Return the (X, Y) coordinate for the center point of the cell that contains the specified text.  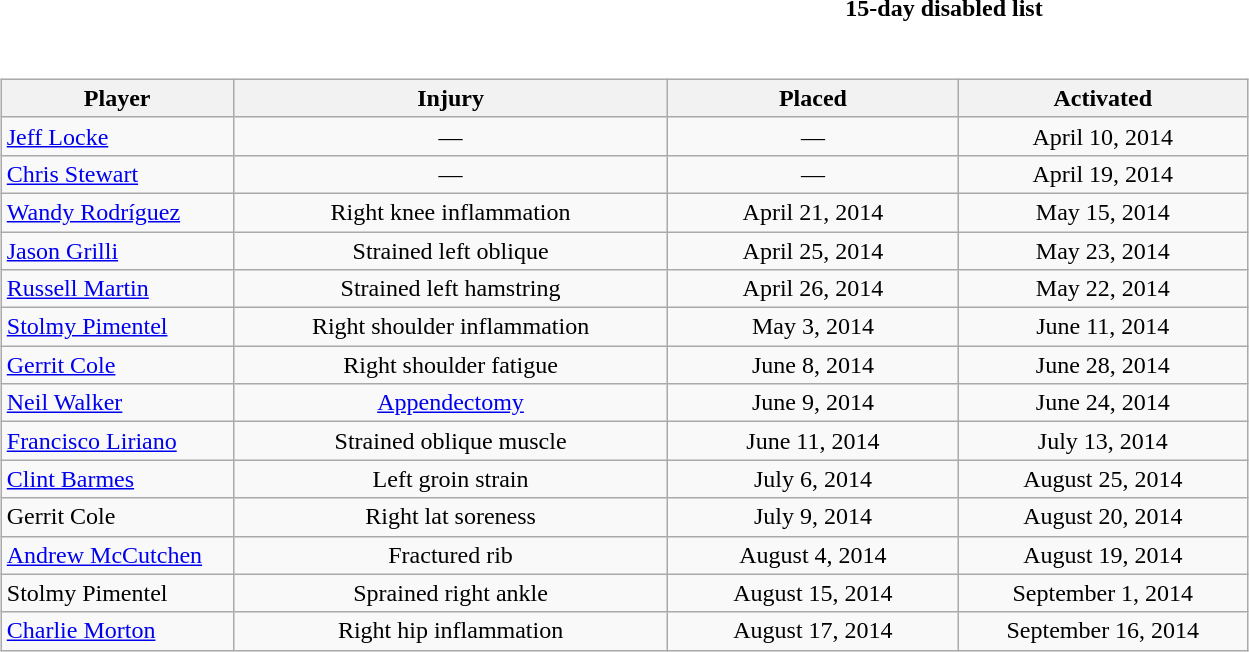
Right shoulder fatigue (450, 365)
Francisco Liriano (117, 441)
June 8, 2014 (813, 365)
Andrew McCutchen (117, 555)
Strained oblique muscle (450, 441)
July 13, 2014 (1103, 441)
April 19, 2014 (1103, 174)
Right shoulder inflammation (450, 327)
Activated (1103, 98)
April 10, 2014 (1103, 136)
April 25, 2014 (813, 251)
May 22, 2014 (1103, 289)
July 9, 2014 (813, 517)
April 26, 2014 (813, 289)
August 15, 2014 (813, 593)
June 24, 2014 (1103, 403)
Wandy Rodríguez (117, 212)
Appendectomy (450, 403)
Placed (813, 98)
Left groin strain (450, 479)
Fractured rib (450, 555)
May 15, 2014 (1103, 212)
September 1, 2014 (1103, 593)
Jason Grilli (117, 251)
Neil Walker (117, 403)
Right knee inflammation (450, 212)
June 28, 2014 (1103, 365)
August 25, 2014 (1103, 479)
August 19, 2014 (1103, 555)
Player (117, 98)
May 3, 2014 (813, 327)
Clint Barmes (117, 479)
Strained left oblique (450, 251)
Strained left hamstring (450, 289)
May 23, 2014 (1103, 251)
August 17, 2014 (813, 631)
July 6, 2014 (813, 479)
Charlie Morton (117, 631)
Right hip inflammation (450, 631)
Chris Stewart (117, 174)
September 16, 2014 (1103, 631)
April 21, 2014 (813, 212)
August 20, 2014 (1103, 517)
June 9, 2014 (813, 403)
Russell Martin (117, 289)
Injury (450, 98)
August 4, 2014 (813, 555)
Right lat soreness (450, 517)
Sprained right ankle (450, 593)
Jeff Locke (117, 136)
